Detect which cell encompasses the target text, then output its (x, y) center coordinate. 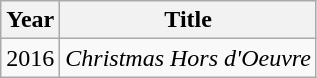
2016 (30, 58)
Title (188, 20)
Year (30, 20)
Christmas Hors d'Oeuvre (188, 58)
